Output the (x, y) coordinate of the center of the cell containing the given text.  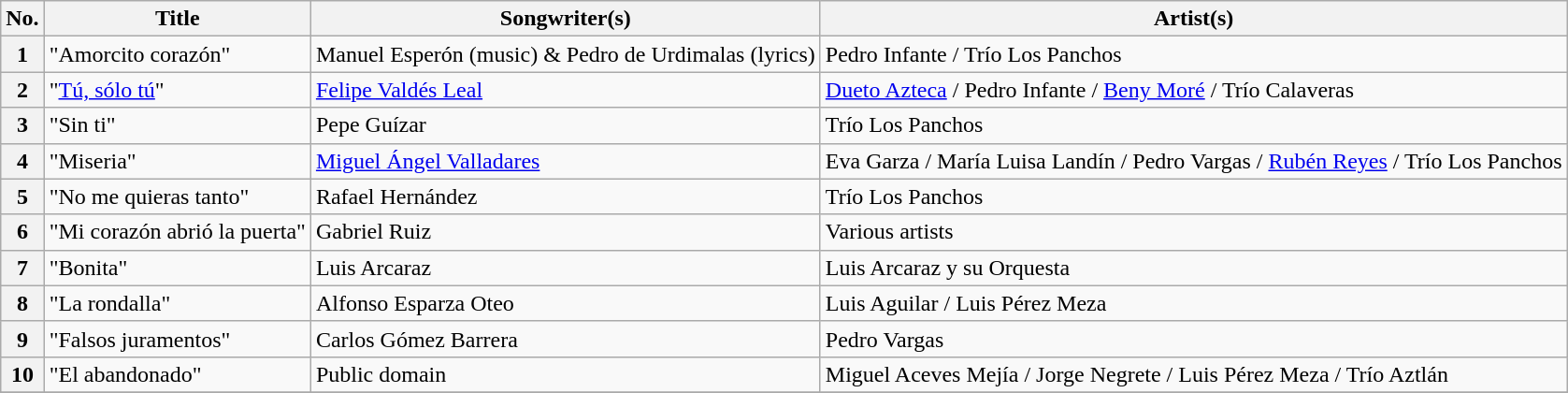
Pepe Guízar (565, 125)
"La rondalla" (178, 303)
3 (22, 125)
Felipe Valdés Leal (565, 90)
Eva Garza / María Luisa Landín / Pedro Vargas / Rubén Reyes / Trío Los Panchos (1193, 161)
Public domain (565, 374)
Miguel Aceves Mejía / Jorge Negrete / Luis Pérez Meza / Trío Aztlán (1193, 374)
Manuel Esperón (music) & Pedro de Urdimalas (lyrics) (565, 54)
1 (22, 54)
Carlos Gómez Barrera (565, 339)
7 (22, 268)
"Tú, sólo tú" (178, 90)
"Amorcito corazón" (178, 54)
"El abandonado" (178, 374)
Title (178, 19)
9 (22, 339)
8 (22, 303)
"No me quieras tanto" (178, 196)
"Falsos juramentos" (178, 339)
"Mi corazón abrió la puerta" (178, 232)
"Bonita" (178, 268)
Dueto Azteca / Pedro Infante / Beny Moré / Trío Calaveras (1193, 90)
Gabriel Ruiz (565, 232)
6 (22, 232)
Miguel Ángel Valladares (565, 161)
Luis Arcaraz (565, 268)
Songwriter(s) (565, 19)
"Miseria" (178, 161)
4 (22, 161)
Rafael Hernández (565, 196)
5 (22, 196)
10 (22, 374)
Luis Arcaraz y su Orquesta (1193, 268)
Luis Aguilar / Luis Pérez Meza (1193, 303)
No. (22, 19)
Pedro Infante / Trío Los Panchos (1193, 54)
2 (22, 90)
Various artists (1193, 232)
"Sin ti" (178, 125)
Pedro Vargas (1193, 339)
Alfonso Esparza Oteo (565, 303)
Artist(s) (1193, 19)
